Locate the cell with the specified text and output its (X, Y) center coordinate. 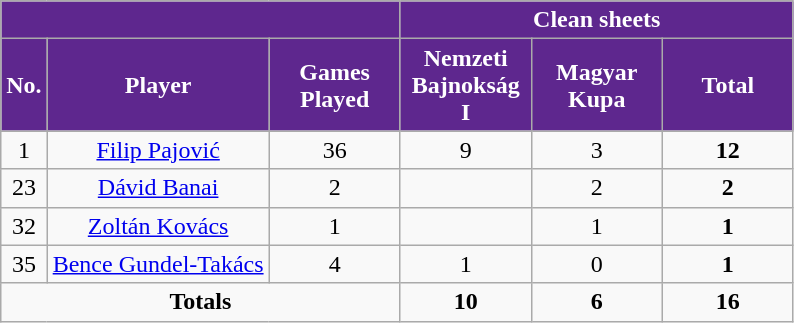
12 (728, 150)
23 (24, 188)
Total (728, 85)
35 (24, 264)
10 (466, 302)
No. (24, 85)
16 (728, 302)
36 (334, 150)
Nemzeti Bajnokság I (466, 85)
Clean sheets (596, 20)
9 (466, 150)
4 (334, 264)
Player (158, 85)
32 (24, 226)
6 (596, 302)
Magyar Kupa (596, 85)
3 (596, 150)
Dávid Banai (158, 188)
Filip Pajović (158, 150)
Games Played (334, 85)
0 (596, 264)
Zoltán Kovács (158, 226)
Bence Gundel-Takács (158, 264)
Totals (200, 302)
